Identify which cell holds the provided text, then report its [x, y] central coordinate. 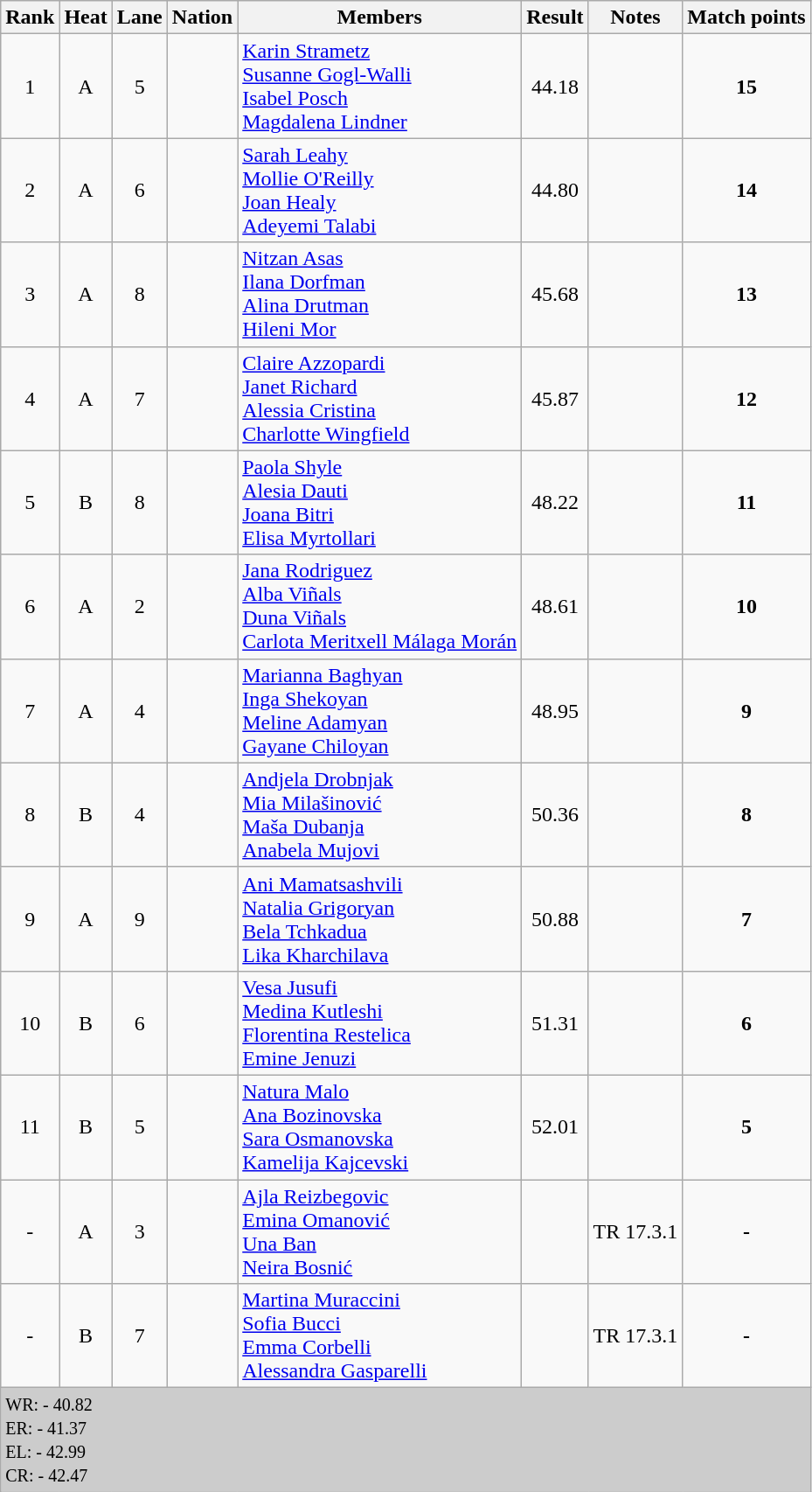
1 [30, 86]
Nation [202, 17]
48.61 [555, 607]
Karin StrametzSusanne Gogl-WalliIsabel PoschMagdalena Lindner [379, 86]
51.31 [555, 1023]
50.88 [555, 918]
Claire AzzopardiJanet RichardAlessia CristinaCharlotte Wingfield [379, 399]
52.01 [555, 1126]
Jana RodriguezAlba ViñalsDuna ViñalsCarlota Meritxell Málaga Morán [379, 607]
Members [379, 17]
Ajla ReizbegovicEmina OmanovićUna BanNeira Bosnić [379, 1231]
14 [746, 191]
15 [746, 86]
44.80 [555, 191]
Ani MamatsashviliNatalia GrigoryanBela TchkaduaLika Kharchilava [379, 918]
Paola ShyleAlesia DautiJoana BitriElisa Myrtollari [379, 502]
Andjela DrobnjakMia MilašinovićMaša DubanjaAnabela Mujovi [379, 815]
Sarah LeahyMollie O'ReillyJoan HealyAdeyemi Talabi [379, 191]
48.95 [555, 710]
Notes [635, 17]
50.36 [555, 815]
45.68 [555, 294]
Heat [86, 17]
45.87 [555, 399]
WR: - 40.82ER: - 41.37EL: - 42.99CR: - 42.47 [406, 1440]
Martina MuracciniSofia BucciEmma CorbelliAlessandra Gasparelli [379, 1336]
13 [746, 294]
12 [746, 399]
Match points [746, 17]
Vesa JusufiMedina KutleshiFlorentina RestelicaEmine Jenuzi [379, 1023]
Result [555, 17]
44.18 [555, 86]
Nitzan AsasIlana DorfmanAlina DrutmanHileni Mor [379, 294]
Natura MaloAna BozinovskaSara OsmanovskaKamelija Kajcevski [379, 1126]
48.22 [555, 502]
Rank [30, 17]
Marianna BaghyanInga ShekoyanMeline AdamyanGayane Chiloyan [379, 710]
Lane [140, 17]
